Search for the cell housing the specified text and yield its (X, Y) center coordinate. 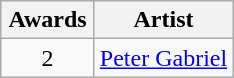
Peter Gabriel (163, 58)
Awards (48, 20)
2 (48, 58)
Artist (163, 20)
